Pinpoint the cell where the given text exists, returning its (X, Y) midpoint coordinate. 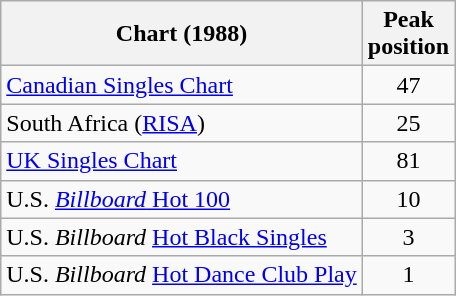
10 (408, 199)
81 (408, 161)
Chart (1988) (182, 34)
UK Singles Chart (182, 161)
U.S. Billboard Hot Dance Club Play (182, 275)
Canadian Singles Chart (182, 85)
1 (408, 275)
47 (408, 85)
U.S. Billboard Hot Black Singles (182, 237)
3 (408, 237)
South Africa (RISA) (182, 123)
25 (408, 123)
U.S. Billboard Hot 100 (182, 199)
Peakposition (408, 34)
